Provide the [x, y] coordinate of the cell's center where the given text is located.  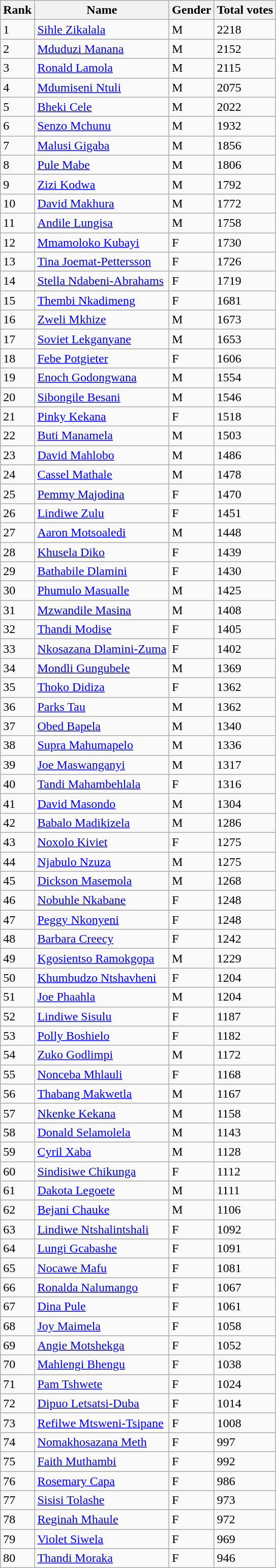
Stella Ndabeni-Abrahams [102, 281]
64 [17, 1249]
992 [245, 1461]
1316 [245, 784]
6 [17, 126]
Refilwe Mtsweni-Tsipane [102, 1423]
1856 [245, 145]
78 [17, 1520]
73 [17, 1423]
27 [17, 532]
Tina Joemat-Pettersson [102, 262]
Tandi Mahambehlala [102, 784]
1430 [245, 571]
Polly Boshielo [102, 1036]
1369 [245, 668]
55 [17, 1074]
946 [245, 1558]
Sindisiwe Chikunga [102, 1171]
23 [17, 455]
67 [17, 1307]
Febe Potgieter [102, 358]
986 [245, 1481]
1653 [245, 339]
1172 [245, 1055]
Nobuhle Nkabane [102, 900]
David Masondo [102, 803]
Pule Mabe [102, 165]
20 [17, 397]
Pam Tshwete [102, 1384]
50 [17, 978]
Donald Selamolela [102, 1132]
34 [17, 668]
Babalo Madikizela [102, 823]
1730 [245, 243]
Total votes [245, 10]
Noxolo Kiviet [102, 842]
1425 [245, 591]
Ronald Lamola [102, 68]
1091 [245, 1249]
51 [17, 997]
21 [17, 416]
1340 [245, 726]
15 [17, 300]
Nocawe Mafu [102, 1268]
1408 [245, 610]
29 [17, 571]
40 [17, 784]
43 [17, 842]
72 [17, 1403]
63 [17, 1229]
Joe Maswanganyi [102, 765]
1336 [245, 745]
Bathabile Dlamini [102, 571]
1681 [245, 300]
74 [17, 1442]
Angie Motshekga [102, 1345]
48 [17, 939]
39 [17, 765]
Aaron Motsoaledi [102, 532]
31 [17, 610]
1168 [245, 1074]
Obed Bapela [102, 726]
David Makhura [102, 203]
Bejani Chauke [102, 1210]
1405 [245, 629]
1470 [245, 494]
Khusela Diko [102, 552]
Thandi Modise [102, 629]
1806 [245, 165]
71 [17, 1384]
53 [17, 1036]
Pinky Kekana [102, 416]
Lungi Gcabashe [102, 1249]
1503 [245, 436]
16 [17, 320]
17 [17, 339]
68 [17, 1326]
35 [17, 687]
Phumulo Masualle [102, 591]
2075 [245, 87]
2022 [245, 107]
Dakota Legoete [102, 1191]
Mduduzi Manana [102, 49]
1304 [245, 803]
28 [17, 552]
65 [17, 1268]
75 [17, 1461]
2115 [245, 68]
1242 [245, 939]
1932 [245, 126]
19 [17, 378]
Pemmy Majodina [102, 494]
Lindiwe Sisulu [102, 1016]
76 [17, 1481]
59 [17, 1152]
1112 [245, 1171]
1554 [245, 378]
Bheki Cele [102, 107]
11 [17, 223]
Kgosientso Ramokgopa [102, 958]
10 [17, 203]
1402 [245, 649]
9 [17, 184]
1014 [245, 1403]
70 [17, 1365]
14 [17, 281]
Ronalda Nalumango [102, 1287]
56 [17, 1094]
Faith Muthambi [102, 1461]
1792 [245, 184]
69 [17, 1345]
Lindiwe Zulu [102, 513]
24 [17, 474]
1448 [245, 532]
Sibongile Besani [102, 397]
58 [17, 1132]
5 [17, 107]
Dickson Masemola [102, 881]
1772 [245, 203]
Rank [17, 10]
Thoko Didiza [102, 687]
2152 [245, 49]
47 [17, 920]
Joe Phaahla [102, 997]
Dipuo Letsatsi-Duba [102, 1403]
30 [17, 591]
Nonceba Mhlauli [102, 1074]
80 [17, 1558]
1486 [245, 455]
1451 [245, 513]
1058 [245, 1326]
22 [17, 436]
54 [17, 1055]
Supra Mahumapelo [102, 745]
1038 [245, 1365]
44 [17, 862]
1673 [245, 320]
52 [17, 1016]
1167 [245, 1094]
13 [17, 262]
1061 [245, 1307]
1081 [245, 1268]
Parks Tau [102, 707]
57 [17, 1113]
8 [17, 165]
Nkenke Kekana [102, 1113]
26 [17, 513]
Gender [192, 10]
Dina Pule [102, 1307]
Enoch Godongwana [102, 378]
Sisisi Tolashe [102, 1500]
Barbara Creecy [102, 939]
1719 [245, 281]
969 [245, 1539]
37 [17, 726]
1229 [245, 958]
Mzwandile Masina [102, 610]
2218 [245, 29]
Nomakhosazana Meth [102, 1442]
1546 [245, 397]
Buti Manamela [102, 436]
Njabulo Nzuza [102, 862]
Soviet Lekganyane [102, 339]
1286 [245, 823]
1317 [245, 765]
1758 [245, 223]
3 [17, 68]
Zizi Kodwa [102, 184]
Mdumiseni Ntuli [102, 87]
Thandi Moraka [102, 1558]
4 [17, 87]
1158 [245, 1113]
66 [17, 1287]
1 [17, 29]
45 [17, 881]
Violet Siwela [102, 1539]
1024 [245, 1384]
25 [17, 494]
1268 [245, 881]
77 [17, 1500]
42 [17, 823]
32 [17, 629]
7 [17, 145]
1008 [245, 1423]
972 [245, 1520]
Peggy Nkonyeni [102, 920]
1092 [245, 1229]
60 [17, 1171]
1182 [245, 1036]
1187 [245, 1016]
Khumbudzo Ntshavheni [102, 978]
Reginah Mhaule [102, 1520]
Mmamoloko Kubayi [102, 243]
Thabang Makwetla [102, 1094]
Zweli Mkhize [102, 320]
973 [245, 1500]
1726 [245, 262]
1518 [245, 416]
1052 [245, 1345]
Joy Maimela [102, 1326]
Name [102, 10]
Lindiwe Ntshalintshali [102, 1229]
Andile Lungisa [102, 223]
62 [17, 1210]
41 [17, 803]
997 [245, 1442]
Mondli Gungubele [102, 668]
61 [17, 1191]
Nkosazana Dlamini-Zuma [102, 649]
1111 [245, 1191]
79 [17, 1539]
Sihle Zikalala [102, 29]
Cyril Xaba [102, 1152]
Malusi Gigaba [102, 145]
36 [17, 707]
1128 [245, 1152]
Senzo Mchunu [102, 126]
2 [17, 49]
1067 [245, 1287]
1143 [245, 1132]
1439 [245, 552]
49 [17, 958]
12 [17, 243]
David Mahlobo [102, 455]
Mahlengi Bhengu [102, 1365]
Rosemary Capa [102, 1481]
18 [17, 358]
33 [17, 649]
46 [17, 900]
1606 [245, 358]
1478 [245, 474]
1106 [245, 1210]
Cassel Mathale [102, 474]
38 [17, 745]
Zuko Godlimpi [102, 1055]
Thembi Nkadimeng [102, 300]
